Determine the [x, y] coordinate at the center of the cell enclosing the given text.  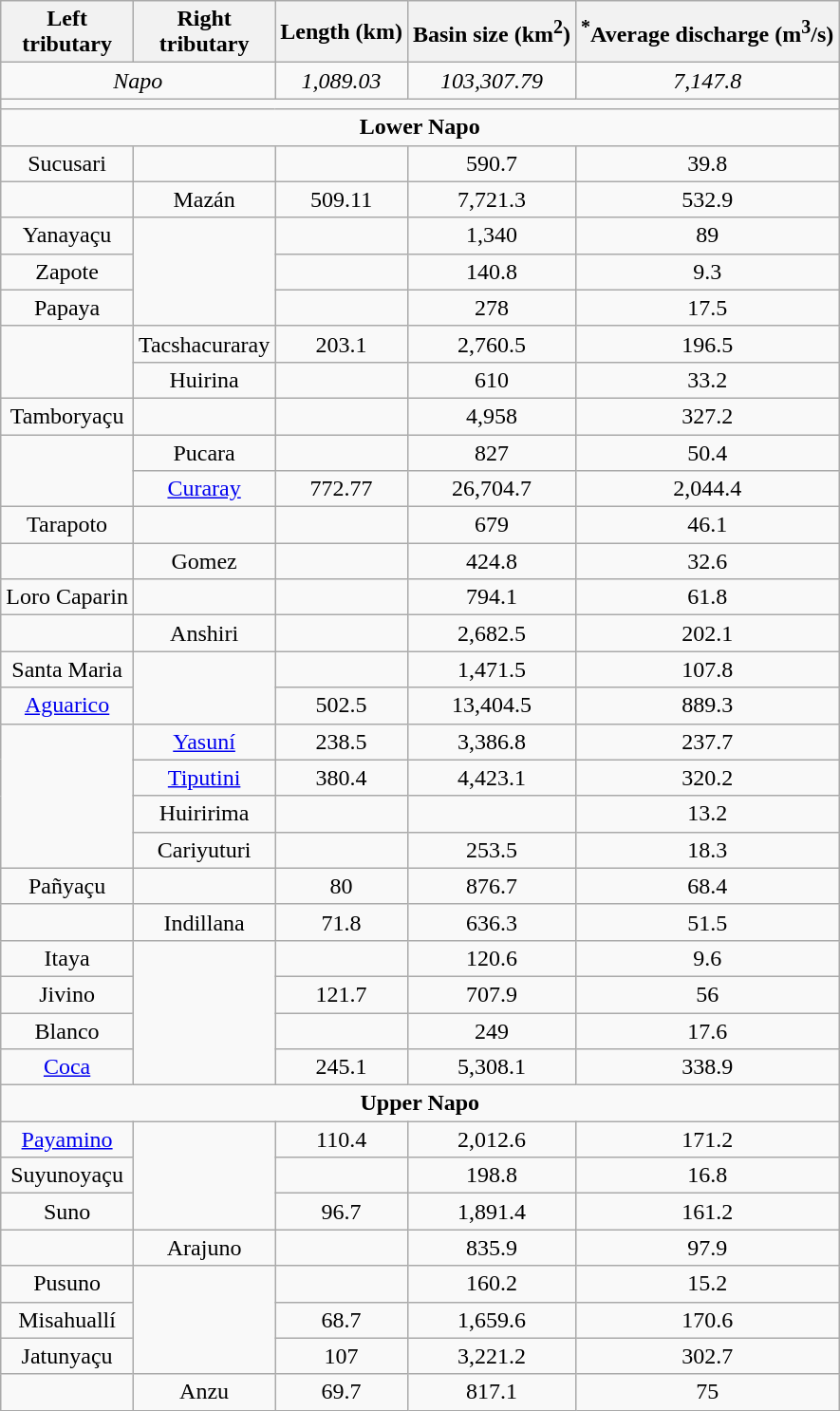
237.7 [708, 742]
817.1 [492, 1392]
*Average discharge (m3/s) [708, 32]
502.5 [342, 705]
Indillana [203, 922]
Tiputini [203, 778]
Santa Maria [67, 669]
610 [492, 380]
110.4 [342, 1139]
Coca [67, 1067]
120.6 [492, 958]
Pucara [203, 453]
2,044.4 [708, 489]
2,682.5 [492, 633]
Basin size (km2) [492, 32]
338.9 [708, 1067]
Aguarico [67, 705]
1,659.6 [492, 1320]
302.7 [708, 1356]
4,958 [492, 416]
4,423.1 [492, 778]
97.9 [708, 1248]
Suno [67, 1212]
3,221.2 [492, 1356]
Mazán [203, 199]
827 [492, 453]
96.7 [342, 1212]
Huirina [203, 380]
Lower Napo [420, 127]
1,089.03 [342, 81]
89 [708, 235]
Sucusari [67, 163]
Arajuno [203, 1248]
51.5 [708, 922]
32.6 [708, 561]
80 [342, 886]
203.1 [342, 344]
68.4 [708, 886]
61.8 [708, 597]
Anzu [203, 1392]
278 [492, 308]
68.7 [342, 1320]
1,891.4 [492, 1212]
532.9 [708, 199]
50.4 [708, 453]
9.6 [708, 958]
380.4 [342, 778]
107 [342, 1356]
2,760.5 [492, 344]
327.2 [708, 416]
13.2 [708, 814]
Yasuní [203, 742]
140.8 [492, 272]
320.2 [708, 778]
2,012.6 [492, 1139]
Jivino [67, 994]
Cariyuturi [203, 850]
7,147.8 [708, 81]
Tarapoto [67, 525]
772.77 [342, 489]
1,471.5 [492, 669]
33.2 [708, 380]
Righttributary [203, 32]
Anshiri [203, 633]
Upper Napo [420, 1103]
18.3 [708, 850]
170.6 [708, 1320]
Gomez [203, 561]
Papaya [67, 308]
107.8 [708, 669]
707.9 [492, 994]
245.1 [342, 1067]
Itaya [67, 958]
509.11 [342, 199]
Tamboryaçu [67, 416]
5,308.1 [492, 1067]
253.5 [492, 850]
Pañyaçu [67, 886]
69.7 [342, 1392]
Payamino [67, 1139]
Lefttributary [67, 32]
Huiririma [203, 814]
Suyunoyaçu [67, 1176]
26,704.7 [492, 489]
7,721.3 [492, 199]
249 [492, 1030]
Loro Caparin [67, 597]
424.8 [492, 561]
171.2 [708, 1139]
198.8 [492, 1176]
889.3 [708, 705]
Length (km) [342, 32]
196.5 [708, 344]
Blanco [67, 1030]
103,307.79 [492, 81]
Curaray [203, 489]
9.3 [708, 272]
39.8 [708, 163]
17.6 [708, 1030]
202.1 [708, 633]
Zapote [67, 272]
Misahuallí [67, 1320]
Yanayaçu [67, 235]
15.2 [708, 1284]
238.5 [342, 742]
160.2 [492, 1284]
56 [708, 994]
75 [708, 1392]
Pusuno [67, 1284]
13,404.5 [492, 705]
794.1 [492, 597]
590.7 [492, 163]
46.1 [708, 525]
679 [492, 525]
876.7 [492, 886]
Jatunyaçu [67, 1356]
17.5 [708, 308]
636.3 [492, 922]
Napo [139, 81]
835.9 [492, 1248]
Tacshacuraray [203, 344]
71.8 [342, 922]
16.8 [708, 1176]
3,386.8 [492, 742]
121.7 [342, 994]
1,340 [492, 235]
161.2 [708, 1212]
